Pinpoint the cell where the given text exists, returning its (X, Y) midpoint coordinate. 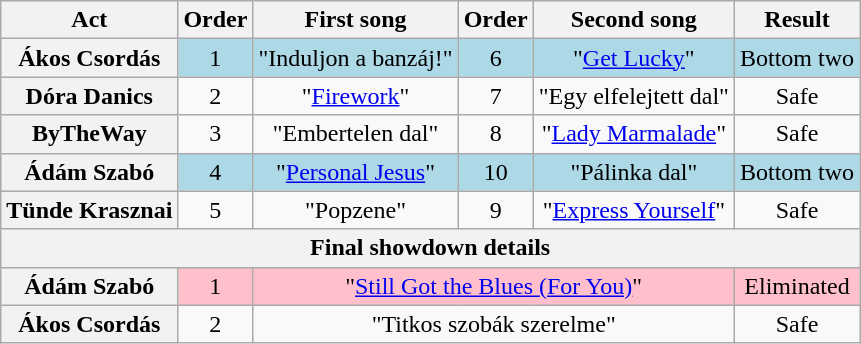
"Pálinka dal" (634, 172)
3 (216, 134)
"Lady Marmalade" (634, 134)
Tünde Krasznai (90, 210)
Act (90, 20)
Result (796, 20)
"Embertelen dal" (356, 134)
"Titkos szobák szerelme" (494, 324)
"Still Got the Blues (For You)" (494, 286)
"Get Lucky" (634, 58)
6 (496, 58)
"Personal Jesus" (356, 172)
7 (496, 96)
8 (496, 134)
Second song (634, 20)
ByTheWay (90, 134)
First song (356, 20)
9 (496, 210)
10 (496, 172)
Eliminated (796, 286)
Dóra Danics (90, 96)
5 (216, 210)
"Induljon a banzáj!" (356, 58)
"Firework" (356, 96)
"Popzene" (356, 210)
4 (216, 172)
"Express Yourself" (634, 210)
"Egy elfelejtett dal" (634, 96)
Final showdown details (430, 248)
